Extract the [X, Y] coordinate from the center of the cell holding the provided text.  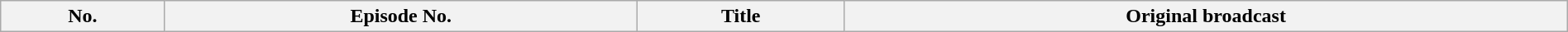
Title [740, 16]
Original broadcast [1206, 16]
No. [83, 16]
Episode No. [400, 16]
